Search for the cell housing the specified text and yield its [X, Y] center coordinate. 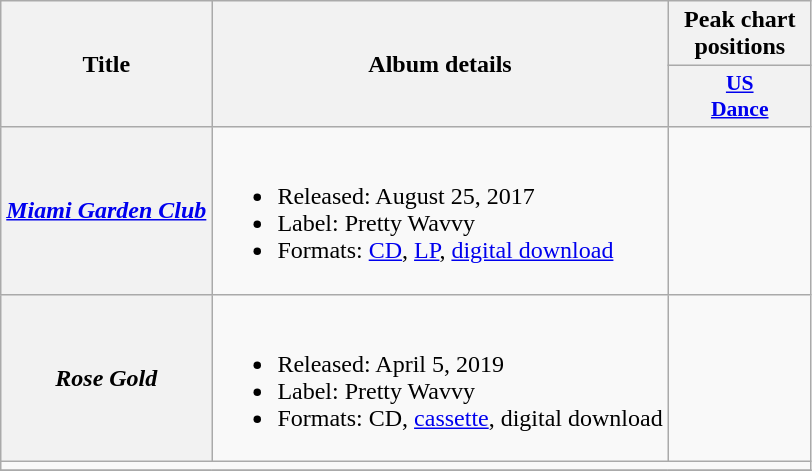
Released: August 25, 2017Label: Pretty WavvyFormats: CD, LP, digital download [440, 210]
Album details [440, 64]
USDance [740, 96]
Released: April 5, 2019Label: Pretty WavvyFormats: CD, cassette, digital download [440, 378]
Rose Gold [106, 378]
Miami Garden Club [106, 210]
Peak chart positions [740, 34]
Title [106, 64]
